Return the [x, y] coordinate for the center point of the cell that contains the specified text.  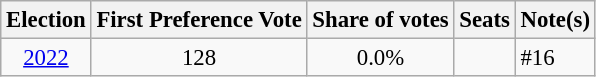
2022 [46, 58]
Seats [484, 20]
0.0% [380, 58]
Election [46, 20]
Share of votes [380, 20]
Note(s) [555, 20]
First Preference Vote [199, 20]
#16 [555, 58]
128 [199, 58]
